Search for the cell housing the specified text and yield its [X, Y] center coordinate. 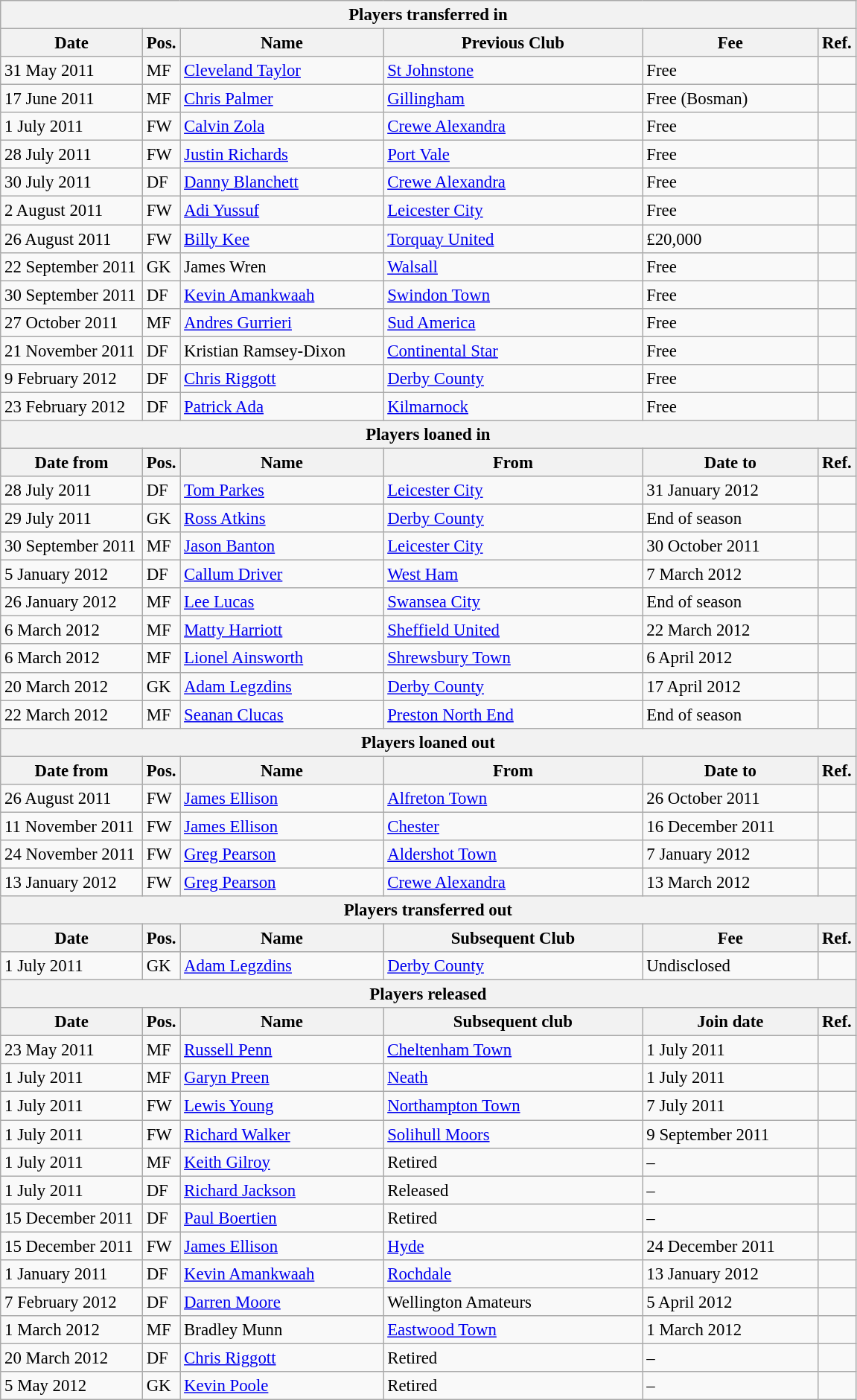
Sud America [513, 322]
9 February 2012 [71, 379]
23 February 2012 [71, 406]
Wellington Amateurs [513, 1302]
Hyde [513, 1246]
Port Vale [513, 155]
5 April 2012 [730, 1302]
Bradley Munn [281, 1330]
Justin Richards [281, 155]
Lee Lucas [281, 602]
Darren Moore [281, 1302]
Join date [730, 1022]
13 March 2012 [730, 882]
Northampton Town [513, 1106]
9 September 2011 [730, 1134]
Patrick Ada [281, 406]
West Ham [513, 575]
1 January 2011 [71, 1274]
Cleveland Taylor [281, 71]
22 September 2011 [71, 266]
17 June 2011 [71, 99]
26 January 2012 [71, 602]
Garyn Preen [281, 1078]
Matty Harriott [281, 630]
26 October 2011 [730, 799]
5 January 2012 [71, 575]
Callum Driver [281, 575]
Preston North End [513, 715]
Paul Boertien [281, 1218]
Players loaned in [428, 435]
5 May 2012 [71, 1386]
24 December 2011 [730, 1246]
31 January 2012 [730, 490]
Richard Walker [281, 1134]
Seanan Clucas [281, 715]
Free (Bosman) [730, 99]
31 May 2011 [71, 71]
Released [513, 1190]
Gillingham [513, 99]
30 October 2011 [730, 546]
27 October 2011 [71, 322]
Swindon Town [513, 295]
7 February 2012 [71, 1302]
Lionel Ainsworth [281, 659]
16 December 2011 [730, 826]
Calvin Zola [281, 127]
Chester [513, 826]
Aldershot Town [513, 854]
Subsequent club [513, 1022]
Kilmarnock [513, 406]
Russell Penn [281, 1050]
Walsall [513, 266]
Billy Kee [281, 239]
21 November 2011 [71, 351]
24 November 2011 [71, 854]
7 March 2012 [730, 575]
6 April 2012 [730, 659]
Continental Star [513, 351]
Kevin Poole [281, 1386]
Keith Gilroy [281, 1162]
Solihull Moors [513, 1134]
23 May 2011 [71, 1050]
17 April 2012 [730, 686]
30 July 2011 [71, 182]
Rochdale [513, 1274]
Richard Jackson [281, 1190]
£20,000 [730, 239]
Players loaned out [428, 742]
Players transferred in [428, 15]
Players released [428, 994]
Lewis Young [281, 1106]
Kristian Ramsey-Dixon [281, 351]
Subsequent Club [513, 939]
Neath [513, 1078]
Adi Yussuf [281, 211]
Shrewsbury Town [513, 659]
2 August 2011 [71, 211]
7 July 2011 [730, 1106]
Undisclosed [730, 966]
Eastwood Town [513, 1330]
Previous Club [513, 43]
Ross Atkins [281, 519]
Sheffield United [513, 630]
Danny Blanchett [281, 182]
11 November 2011 [71, 826]
Swansea City [513, 602]
29 July 2011 [71, 519]
Players transferred out [428, 910]
Torquay United [513, 239]
St Johnstone [513, 71]
James Wren [281, 266]
Tom Parkes [281, 490]
Andres Gurrieri [281, 322]
7 January 2012 [730, 854]
Alfreton Town [513, 799]
Cheltenham Town [513, 1050]
Chris Palmer [281, 99]
Jason Banton [281, 546]
